Scan for the cell matching the given text and deliver its (x, y) coordinate at center. 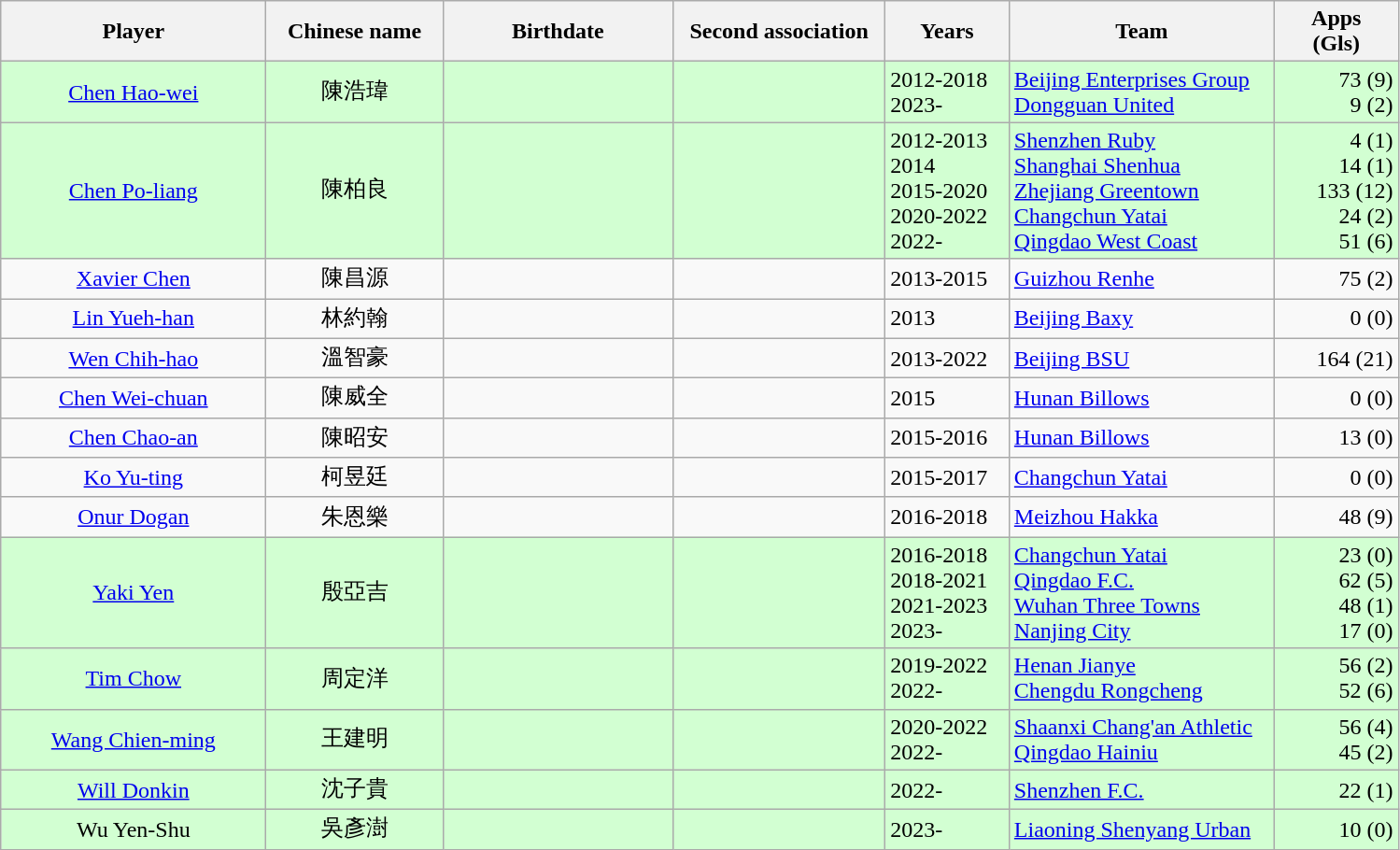
10 (0) (1336, 829)
Xavier Chen (134, 278)
2015-2017 (947, 478)
73 (9)9 (2) (1336, 92)
2016-2018 (947, 517)
Lin Yueh-han (134, 319)
Second association (779, 32)
4 (1)14 (1)133 (12)24 (2)51 (6) (1336, 191)
Liaoning Shenyang Urban (1141, 829)
Guizhou Renhe (1141, 278)
陳昌源 (355, 278)
Wu Yen-Shu (134, 829)
75 (2) (1336, 278)
Henan JianyeChengdu Rongcheng (1141, 678)
Meizhou Hakka (1141, 517)
Years (947, 32)
Birthdate (558, 32)
林約翰 (355, 319)
2022- (947, 790)
Shaanxi Chang'an AthleticQingdao Hainiu (1141, 740)
王建明 (355, 740)
2015 (947, 398)
2020-20222022- (947, 740)
Team (1141, 32)
Chen Po-liang (134, 191)
2013-2015 (947, 278)
陳浩瑋 (355, 92)
陳柏良 (355, 191)
48 (9) (1336, 517)
Chen Chao-an (134, 437)
陳昭安 (355, 437)
56 (4)45 (2) (1336, 740)
Shenzhen F.C. (1141, 790)
2015-2016 (947, 437)
Tim Chow (134, 678)
Chen Hao-wei (134, 92)
周定洋 (355, 678)
Chinese name (355, 32)
Apps(Gls) (1336, 32)
2013 (947, 319)
Beijing Enterprises GroupDongguan United (1141, 92)
吳彥澍 (355, 829)
Wang Chien-ming (134, 740)
2013-2022 (947, 359)
Changchun YataiQingdao F.C.Wuhan Three TownsNanjing City (1141, 592)
Wen Chih-hao (134, 359)
22 (1) (1336, 790)
陳威全 (355, 398)
13 (0) (1336, 437)
Shenzhen RubyShanghai ShenhuaZhejiang GreentownChangchun YataiQingdao West Coast (1141, 191)
Beijing Baxy (1141, 319)
2019-20222022- (947, 678)
Changchun Yatai (1141, 478)
溫智豪 (355, 359)
沈子貴 (355, 790)
柯昱廷 (355, 478)
Beijing BSU (1141, 359)
Yaki Yen (134, 592)
164 (21) (1336, 359)
殷亞吉 (355, 592)
Chen Wei-chuan (134, 398)
23 (0)62 (5)48 (1)17 (0) (1336, 592)
56 (2)52 (6) (1336, 678)
2016-20182018-20212021-20232023- (947, 592)
Onur Dogan (134, 517)
2012-20182023- (947, 92)
Ko Yu-ting (134, 478)
2023- (947, 829)
朱恩樂 (355, 517)
2012-201320142015-20202020-20222022- (947, 191)
Will Donkin (134, 790)
Player (134, 32)
